Detect which cell encompasses the target text, then output its (x, y) center coordinate. 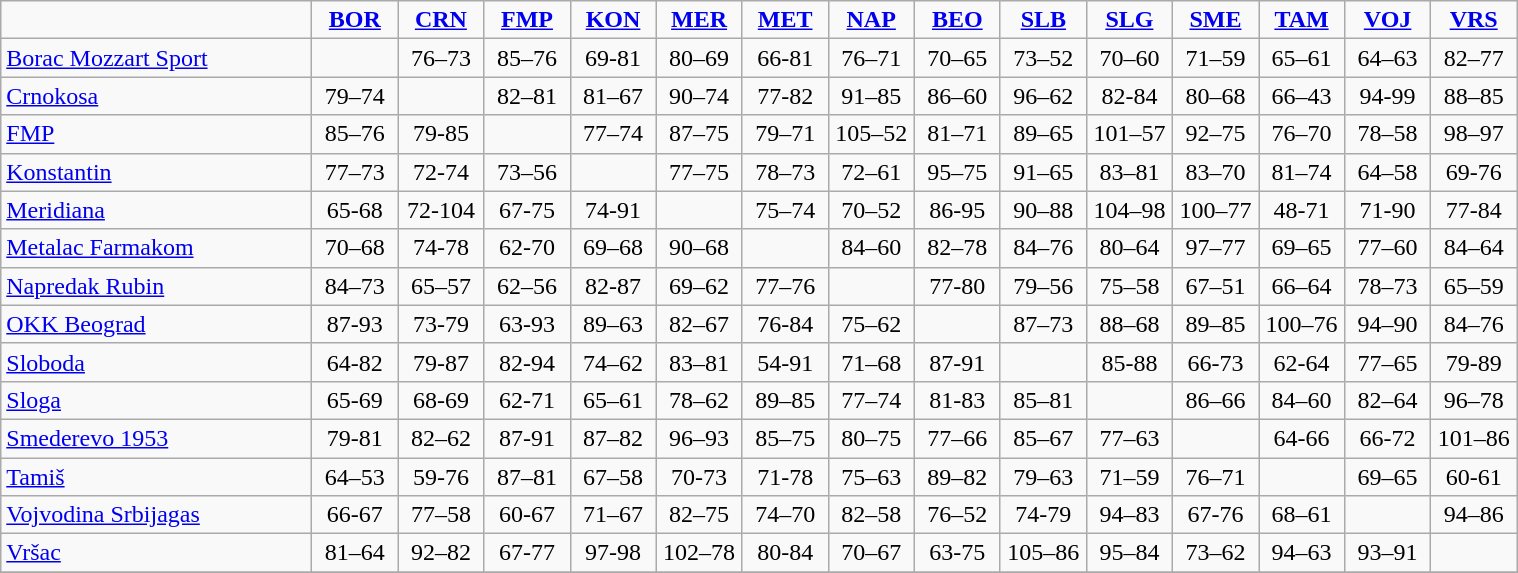
SLB (1043, 20)
80-84 (785, 553)
Crnokosa (156, 96)
105–52 (871, 134)
96–78 (1474, 400)
80–64 (1129, 248)
70–65 (957, 58)
62-71 (527, 400)
89–65 (1043, 134)
97–77 (1215, 248)
Borac Mozzart Sport (156, 58)
67-76 (1215, 515)
87-93 (355, 324)
81-83 (957, 400)
MET (785, 20)
74–62 (613, 362)
63-75 (957, 553)
98–97 (1474, 134)
72-104 (441, 210)
77–60 (1388, 248)
85-88 (1129, 362)
64–53 (355, 477)
70–68 (355, 248)
90–88 (1043, 210)
65–57 (441, 286)
Meridiana (156, 210)
79–63 (1043, 477)
Napredak Rubin (156, 286)
97-98 (613, 553)
82-84 (1129, 96)
67–58 (613, 477)
82–67 (699, 324)
79-87 (441, 362)
88–68 (1129, 324)
89–63 (613, 324)
81–67 (613, 96)
66-72 (1388, 438)
Vršac (156, 553)
90–68 (699, 248)
100–76 (1301, 324)
75–58 (1129, 286)
66–64 (1301, 286)
54-91 (785, 362)
66–43 (1301, 96)
72-74 (441, 172)
84–73 (355, 286)
96–62 (1043, 96)
60-67 (527, 515)
91–65 (1043, 172)
80–75 (871, 438)
66-67 (355, 515)
82–78 (957, 248)
67–51 (1215, 286)
100–77 (1215, 210)
76–73 (441, 58)
64–58 (1388, 172)
78–62 (699, 400)
74-78 (441, 248)
85–67 (1043, 438)
VOJ (1388, 20)
67-77 (527, 553)
74–70 (785, 515)
82-87 (613, 286)
69-76 (1474, 172)
79–56 (1043, 286)
79–74 (355, 96)
BEO (957, 20)
77–58 (441, 515)
69-81 (613, 58)
82–81 (527, 96)
76-84 (785, 324)
Tamiš (156, 477)
102–78 (699, 553)
72–61 (871, 172)
78–58 (1388, 134)
82–58 (871, 515)
65-68 (355, 210)
82–62 (441, 438)
77–63 (1129, 438)
74-91 (613, 210)
SLG (1129, 20)
62–56 (527, 286)
73–52 (1043, 58)
OKK Beograd (156, 324)
82–75 (699, 515)
95–75 (957, 172)
71-90 (1388, 210)
77-82 (785, 96)
94–86 (1474, 515)
84–64 (1474, 248)
87–81 (527, 477)
86–66 (1215, 400)
65–59 (1474, 286)
73–56 (527, 172)
70-73 (699, 477)
Sloga (156, 400)
64-82 (355, 362)
62-70 (527, 248)
60-61 (1474, 477)
81–74 (1301, 172)
Metalac Farmakom (156, 248)
87–82 (613, 438)
105–86 (1043, 553)
90–74 (699, 96)
88–85 (1474, 96)
80–68 (1215, 96)
94–90 (1388, 324)
73–62 (1215, 553)
76–70 (1301, 134)
MER (699, 20)
92–75 (1215, 134)
75–63 (871, 477)
62-64 (1301, 362)
101–57 (1129, 134)
Sloboda (156, 362)
82-94 (527, 362)
79–71 (785, 134)
94-99 (1388, 96)
70–67 (871, 553)
77–73 (355, 172)
77–76 (785, 286)
89–82 (957, 477)
83–70 (1215, 172)
48-71 (1301, 210)
66-81 (785, 58)
77-84 (1474, 210)
64-66 (1301, 438)
79-85 (441, 134)
104–98 (1129, 210)
BOR (355, 20)
68-69 (441, 400)
71–67 (613, 515)
68–61 (1301, 515)
94–63 (1301, 553)
69–62 (699, 286)
CRN (441, 20)
69–68 (613, 248)
86–60 (957, 96)
75–62 (871, 324)
86-95 (957, 210)
77–65 (1388, 362)
80–69 (699, 58)
Vojvodina Srbijagas (156, 515)
87–73 (1043, 324)
82–64 (1388, 400)
96–93 (699, 438)
71-78 (785, 477)
74-79 (1043, 515)
75–74 (785, 210)
67-75 (527, 210)
KON (613, 20)
79-89 (1474, 362)
93–91 (1388, 553)
77–66 (957, 438)
NAP (871, 20)
73-79 (441, 324)
76–52 (957, 515)
82–77 (1474, 58)
VRS (1474, 20)
70–52 (871, 210)
91–85 (871, 96)
70–60 (1129, 58)
Konstantin (156, 172)
87–75 (699, 134)
Smederevo 1953 (156, 438)
94–83 (1129, 515)
95–84 (1129, 553)
64–63 (1388, 58)
92–82 (441, 553)
81–71 (957, 134)
79-81 (355, 438)
66-73 (1215, 362)
TAM (1301, 20)
65-69 (355, 400)
85–81 (1043, 400)
77-80 (957, 286)
85–75 (785, 438)
63-93 (527, 324)
81–64 (355, 553)
101–86 (1474, 438)
77–75 (699, 172)
71–68 (871, 362)
SME (1215, 20)
59-76 (441, 477)
